For the text-containing cell, return its midpoint in [x, y] coordinate format. 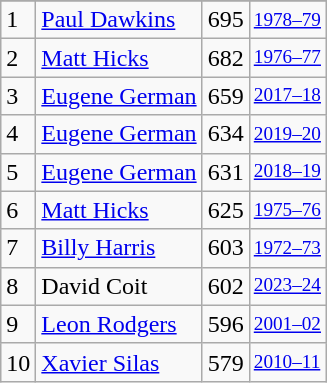
4 [18, 134]
596 [226, 324]
Paul Dawkins [119, 20]
602 [226, 286]
1978–79 [287, 20]
2019–20 [287, 134]
2 [18, 58]
631 [226, 172]
1972–73 [287, 248]
5 [18, 172]
2001–02 [287, 324]
695 [226, 20]
659 [226, 96]
1975–76 [287, 210]
1 [18, 20]
David Coit [119, 286]
3 [18, 96]
1976–77 [287, 58]
682 [226, 58]
10 [18, 362]
Leon Rodgers [119, 324]
8 [18, 286]
603 [226, 248]
579 [226, 362]
9 [18, 324]
Xavier Silas [119, 362]
2010–11 [287, 362]
634 [226, 134]
Billy Harris [119, 248]
2018–19 [287, 172]
2017–18 [287, 96]
625 [226, 210]
7 [18, 248]
6 [18, 210]
2023–24 [287, 286]
